Return the (X, Y) coordinate for the center point of the cell that contains the specified text.  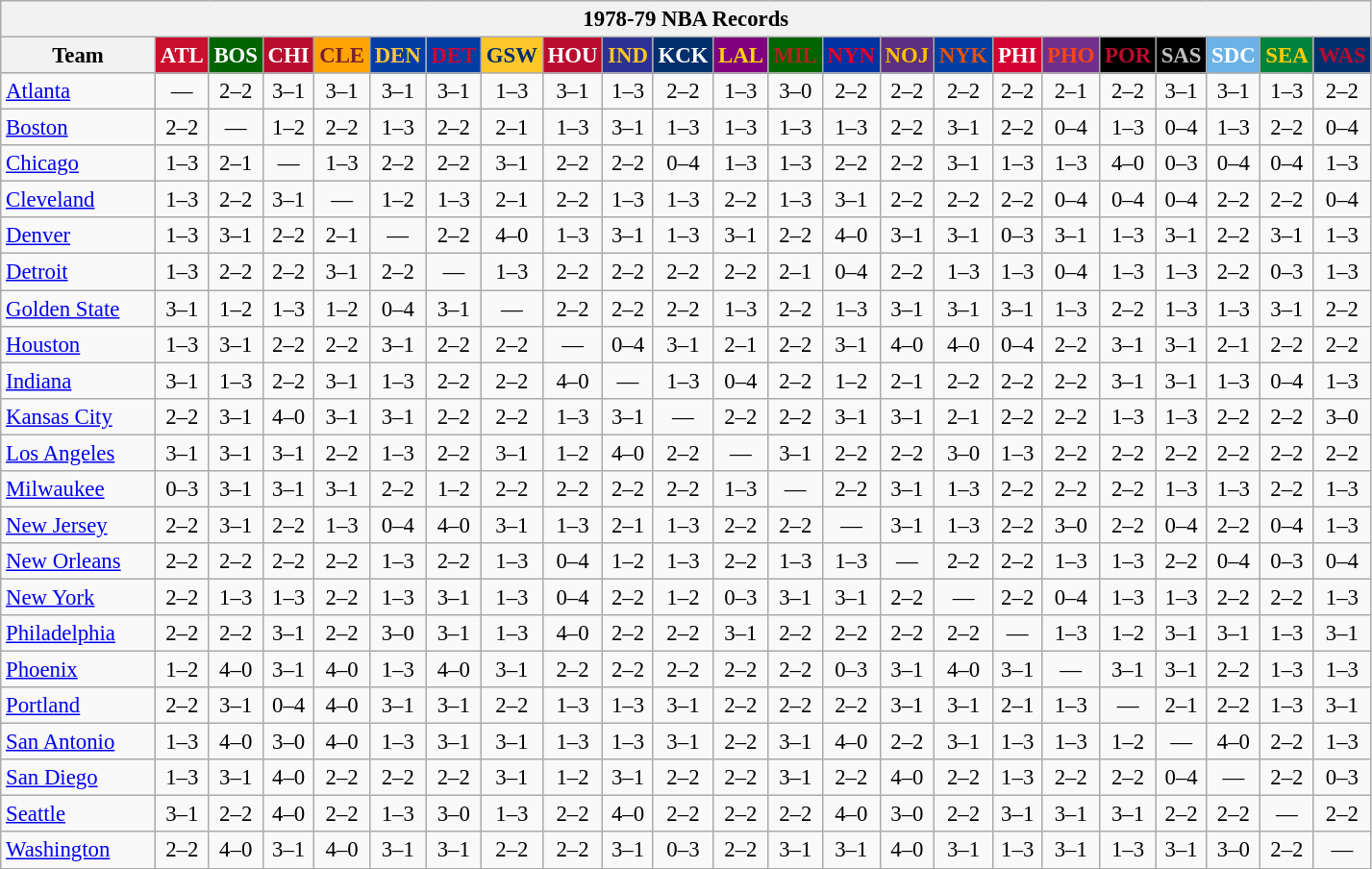
Milwaukee (79, 489)
1978-79 NBA Records (686, 19)
GSW (512, 56)
NOJ (907, 56)
Los Angeles (79, 453)
PHI (1017, 56)
CHI (288, 56)
NYN (851, 56)
POR (1129, 56)
San Diego (79, 778)
KCK (683, 56)
SAS (1181, 56)
SEA (1286, 56)
BOS (236, 56)
Phoenix (79, 670)
CLE (342, 56)
New Orleans (79, 561)
New Jersey (79, 525)
Seattle (79, 814)
San Antonio (79, 742)
LAL (740, 56)
Atlanta (79, 91)
DEN (398, 56)
Boston (79, 128)
Kansas City (79, 416)
MIL (795, 56)
Houston (79, 344)
Golden State (79, 309)
Portland (79, 706)
SDC (1234, 56)
New York (79, 597)
PHO (1071, 56)
Indiana (79, 381)
IND (628, 56)
Detroit (79, 272)
Cleveland (79, 200)
Philadelphia (79, 633)
Denver (79, 236)
NYK (963, 56)
Washington (79, 851)
Team (79, 56)
Chicago (79, 163)
ATL (182, 56)
WAS (1342, 56)
DET (454, 56)
HOU (573, 56)
